From the cell containing the given text, extract its center point as [X, Y] coordinate. 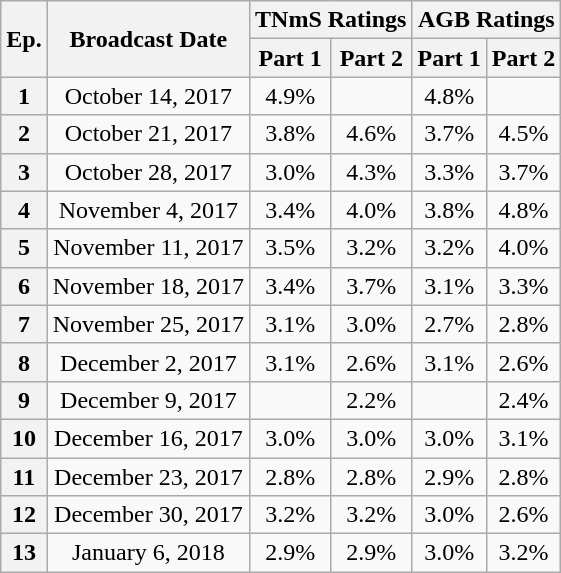
TNmS Ratings [331, 20]
AGB Ratings [486, 20]
12 [24, 515]
November 18, 2017 [148, 286]
3.5% [290, 248]
2 [24, 134]
Ep. [24, 39]
Broadcast Date [148, 39]
7 [24, 324]
December 9, 2017 [148, 400]
9 [24, 400]
4.6% [372, 134]
December 16, 2017 [148, 438]
4.5% [523, 134]
8 [24, 362]
13 [24, 553]
11 [24, 477]
5 [24, 248]
1 [24, 96]
2.2% [372, 400]
6 [24, 286]
January 6, 2018 [148, 553]
October 14, 2017 [148, 96]
10 [24, 438]
November 11, 2017 [148, 248]
December 30, 2017 [148, 515]
October 28, 2017 [148, 172]
4.9% [290, 96]
4.3% [372, 172]
4 [24, 210]
December 23, 2017 [148, 477]
3 [24, 172]
November 25, 2017 [148, 324]
2.4% [523, 400]
2.7% [449, 324]
November 4, 2017 [148, 210]
December 2, 2017 [148, 362]
October 21, 2017 [148, 134]
